From the cell containing the given text, extract its center point as (x, y) coordinate. 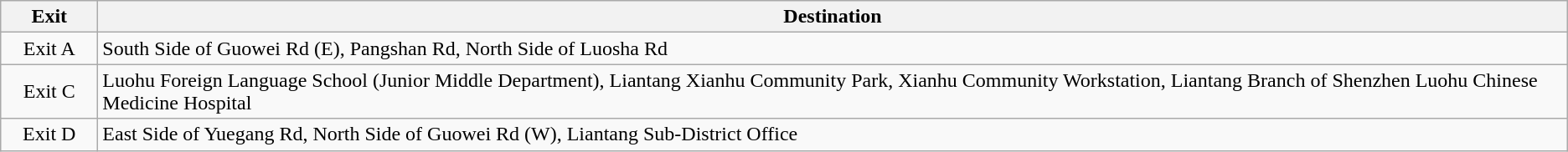
Exit (49, 17)
East Side of Yuegang Rd, North Side of Guowei Rd (W), Liantang Sub-District Office (833, 134)
Exit D (49, 134)
Exit C (49, 92)
South Side of Guowei Rd (E), Pangshan Rd, North Side of Luosha Rd (833, 48)
Destination (833, 17)
Exit A (49, 48)
